Output the (x, y) coordinate of the center of the cell containing the given text.  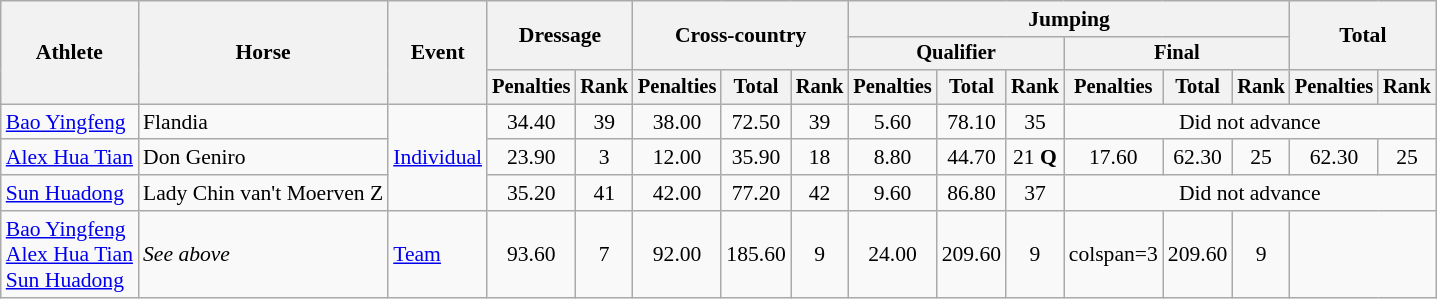
Event (438, 52)
72.50 (756, 122)
Horse (263, 52)
See above (263, 254)
5.60 (892, 122)
Bao Yingfeng (70, 122)
Sun Huadong (70, 193)
Alex Hua Tian (70, 158)
35.20 (531, 193)
44.70 (972, 158)
Dressage (560, 36)
Don Geniro (263, 158)
86.80 (972, 193)
3 (604, 158)
Lady Chin van't Moerven Z (263, 193)
78.10 (972, 122)
21 Q (1035, 158)
Team (438, 254)
Qualifier (956, 54)
185.60 (756, 254)
34.40 (531, 122)
7 (604, 254)
12.00 (677, 158)
77.20 (756, 193)
Final (1177, 54)
8.80 (892, 158)
35 (1035, 122)
17.60 (1114, 158)
38.00 (677, 122)
92.00 (677, 254)
37 (1035, 193)
Bao YingfengAlex Hua TianSun Huadong (70, 254)
Flandia (263, 122)
41 (604, 193)
Cross-country (740, 36)
colspan=3 (1114, 254)
35.90 (756, 158)
Athlete (70, 52)
Individual (438, 158)
42 (820, 193)
42.00 (677, 193)
9.60 (892, 193)
Jumping (1069, 19)
93.60 (531, 254)
18 (820, 158)
23.90 (531, 158)
24.00 (892, 254)
